From the cell containing the given text, extract its center point as (X, Y) coordinate. 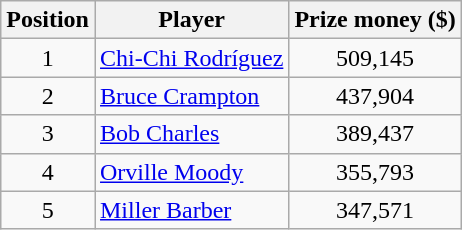
1 (48, 58)
Position (48, 20)
Player (191, 20)
3 (48, 134)
389,437 (375, 134)
Prize money ($) (375, 20)
Bob Charles (191, 134)
4 (48, 172)
Chi-Chi Rodríguez (191, 58)
Orville Moody (191, 172)
437,904 (375, 96)
2 (48, 96)
Miller Barber (191, 210)
509,145 (375, 58)
5 (48, 210)
Bruce Crampton (191, 96)
347,571 (375, 210)
355,793 (375, 172)
